Find where the given text appears and provide that cell's center as (x, y) coordinate. 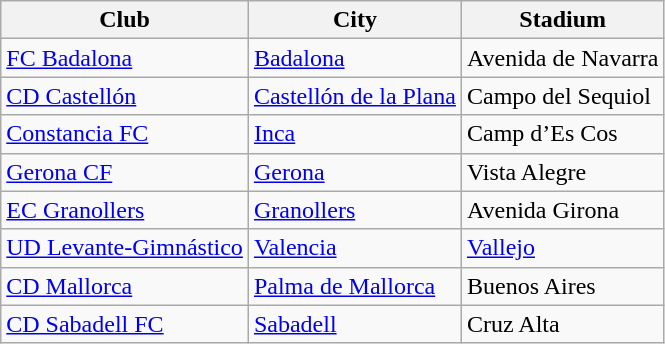
Vista Alegre (562, 172)
Gerona (354, 172)
CD Sabadell FC (125, 324)
EC Granollers (125, 210)
Valencia (354, 248)
Campo del Sequiol (562, 96)
Castellón de la Plana (354, 96)
UD Levante-Gimnástico (125, 248)
Buenos Aires (562, 286)
Palma de Mallorca (354, 286)
Club (125, 20)
Cruz Alta (562, 324)
CD Castellón (125, 96)
CD Mallorca (125, 286)
Granollers (354, 210)
Stadium (562, 20)
Avenida de Navarra (562, 58)
FC Badalona (125, 58)
Gerona CF (125, 172)
Avenida Girona (562, 210)
City (354, 20)
Constancia FC (125, 134)
Sabadell (354, 324)
Inca (354, 134)
Badalona (354, 58)
Vallejo (562, 248)
Camp d’Es Cos (562, 134)
